Identify which cell holds the provided text, then report its [X, Y] central coordinate. 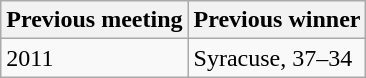
2011 [94, 58]
Previous winner [277, 20]
Previous meeting [94, 20]
Syracuse, 37–34 [277, 58]
